Provide the (X, Y) coordinate of the cell's center where the given text is located.  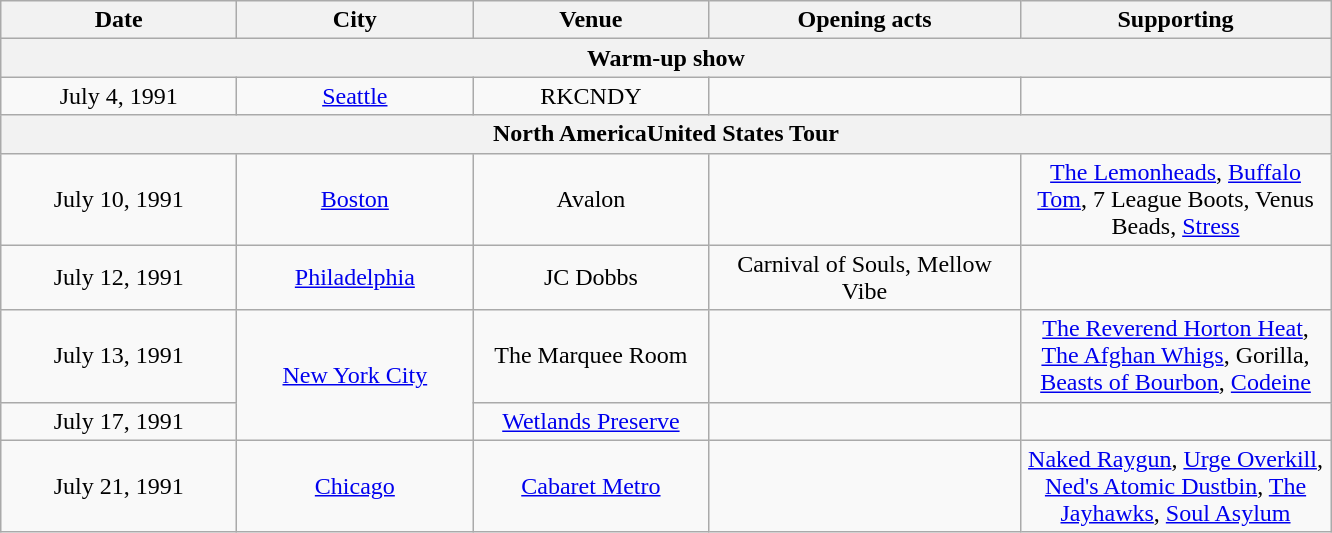
Boston (355, 199)
Avalon (591, 199)
Date (119, 20)
New York City (355, 375)
Opening acts (864, 20)
July 21, 1991 (119, 486)
The Reverend Horton Heat, The Afghan Whigs, Gorilla, Beasts of Bourbon, Codeine (1176, 356)
Wetlands Preserve (591, 421)
The Marquee Room (591, 356)
North AmericaUnited States Tour (666, 134)
Chicago (355, 486)
The Lemonheads, Buffalo Tom, 7 League Boots, Venus Beads, Stress (1176, 199)
Naked Raygun, Urge Overkill, Ned's Atomic Dustbin, The Jayhawks, Soul Asylum (1176, 486)
Warm-up show (666, 58)
Carnival of Souls, Mellow Vibe (864, 278)
City (355, 20)
Cabaret Metro (591, 486)
July 12, 1991 (119, 278)
Philadelphia (355, 278)
July 10, 1991 (119, 199)
July 13, 1991 (119, 356)
Seattle (355, 96)
Venue (591, 20)
JC Dobbs (591, 278)
RKCNDY (591, 96)
Supporting (1176, 20)
July 17, 1991 (119, 421)
July 4, 1991 (119, 96)
